Provide the (X, Y) coordinate of the cell's center where the given text is located.  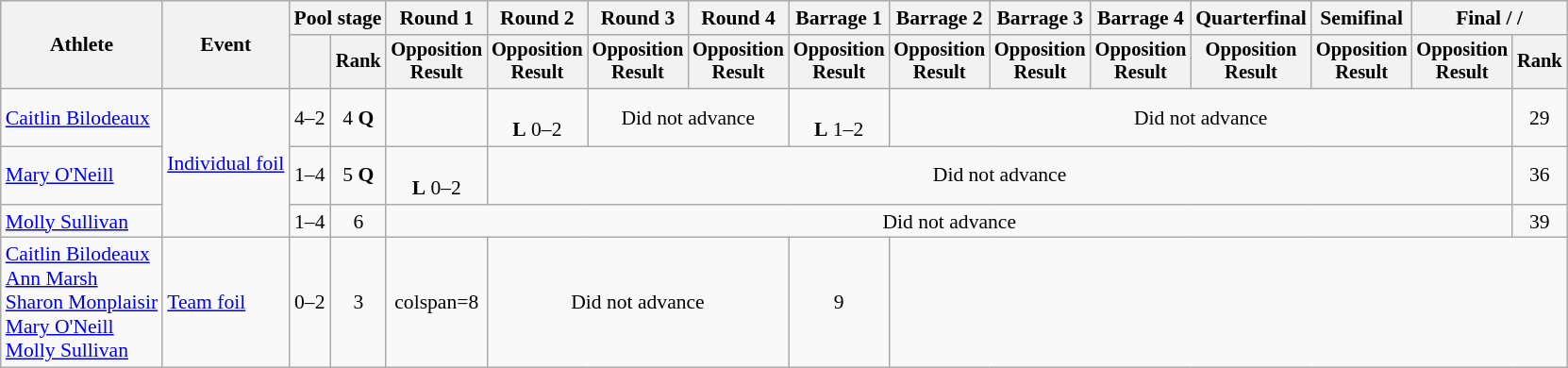
3 (359, 303)
9 (840, 303)
Event (225, 45)
4 Q (359, 117)
Round 4 (738, 18)
Barrage 4 (1142, 18)
Team foil (225, 303)
0–2 (309, 303)
colspan=8 (436, 303)
Caitlin BilodeauxAnn MarshSharon MonplaisirMary O'NeillMolly Sullivan (81, 303)
Barrage 1 (840, 18)
Final / / (1489, 18)
36 (1540, 176)
Athlete (81, 45)
29 (1540, 117)
4–2 (309, 117)
Mary O'Neill (81, 176)
Quarterfinal (1251, 18)
6 (359, 222)
Semifinal (1362, 18)
Round 1 (436, 18)
Individual foil (225, 163)
5 Q (359, 176)
Barrage 2 (940, 18)
Caitlin Bilodeaux (81, 117)
Round 2 (538, 18)
39 (1540, 222)
Pool stage (338, 18)
L 1–2 (840, 117)
Barrage 3 (1040, 18)
Round 3 (638, 18)
Molly Sullivan (81, 222)
